Scan for the cell matching the given text and deliver its (X, Y) coordinate at center. 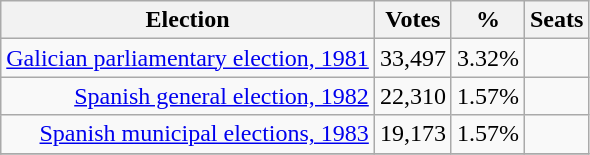
Votes (412, 20)
% (488, 20)
Spanish general election, 1982 (188, 96)
Spanish municipal elections, 1983 (188, 134)
Galician parliamentary election, 1981 (188, 58)
19,173 (412, 134)
22,310 (412, 96)
3.32% (488, 58)
Election (188, 20)
33,497 (412, 58)
Seats (556, 20)
